Return [x, y] of the center of cell containing provided text 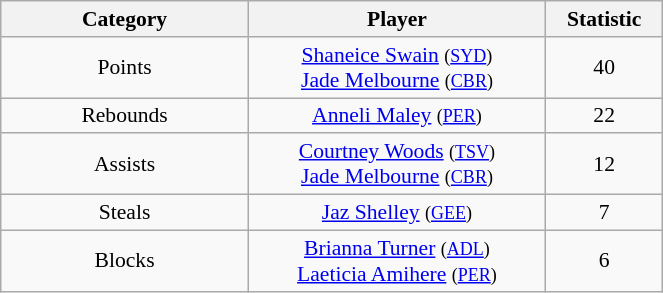
7 [604, 213]
Blocks [125, 260]
12 [604, 164]
Courtney Woods (TSV) Jade Melbourne (CBR) [396, 164]
22 [604, 116]
6 [604, 260]
Assists [125, 164]
Category [125, 19]
Rebounds [125, 116]
Jaz Shelley (GEE) [396, 213]
Points [125, 68]
Steals [125, 213]
Player [396, 19]
Shaneice Swain (SYD) Jade Melbourne (CBR) [396, 68]
Anneli Maley (PER) [396, 116]
Brianna Turner (ADL) Laeticia Amihere (PER) [396, 260]
Statistic [604, 19]
40 [604, 68]
